Provide the (X, Y) coordinate of the cell's center where the given text is located.  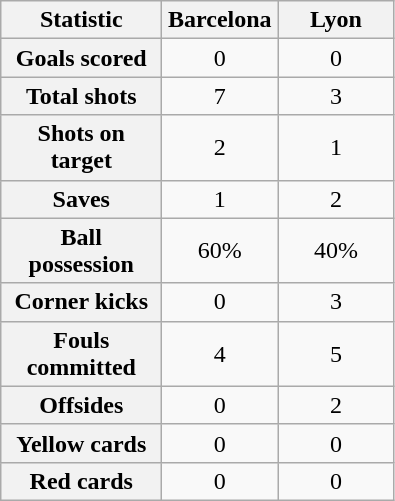
40% (336, 250)
Statistic (82, 20)
Ball possession (82, 250)
Goals scored (82, 58)
Total shots (82, 96)
Barcelona (220, 20)
7 (220, 96)
Red cards (82, 481)
5 (336, 354)
Lyon (336, 20)
60% (220, 250)
4 (220, 354)
Shots on target (82, 148)
Saves (82, 199)
Offsides (82, 405)
Corner kicks (82, 302)
Fouls committed (82, 354)
Yellow cards (82, 443)
